Detect which cell encompasses the target text, then output its (x, y) center coordinate. 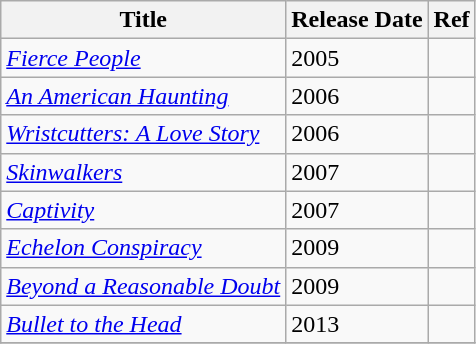
Echelon Conspiracy (144, 248)
Fierce People (144, 58)
2005 (357, 58)
Wristcutters: A Love Story (144, 134)
An American Haunting (144, 96)
Bullet to the Head (144, 324)
Beyond a Reasonable Doubt (144, 286)
Ref (452, 20)
2013 (357, 324)
Skinwalkers (144, 172)
Captivity (144, 210)
Release Date (357, 20)
Title (144, 20)
